Return the (X, Y) coordinate for the center point of the cell that contains the specified text.  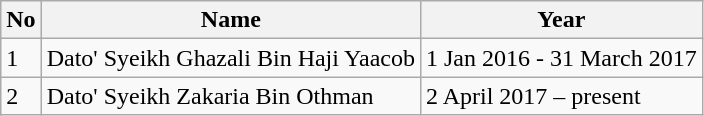
1 (21, 58)
Name (230, 20)
Dato' Syeikh Ghazali Bin Haji Yaacob (230, 58)
Dato' Syeikh Zakaria Bin Othman (230, 96)
2 April 2017 – present (561, 96)
1 Jan 2016 - 31 March 2017 (561, 58)
Year (561, 20)
2 (21, 96)
No (21, 20)
